Provide the [X, Y] coordinate of the cell's center where the given text is located.  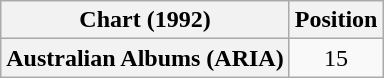
Position [336, 20]
15 [336, 58]
Australian Albums (ARIA) [145, 58]
Chart (1992) [145, 20]
